Identify which cell holds the provided text, then report its (X, Y) central coordinate. 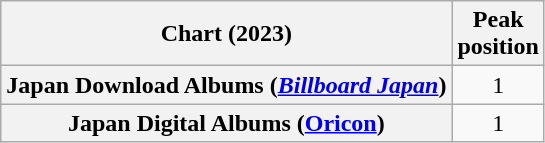
Japan Download Albums (Billboard Japan) (226, 85)
Japan Digital Albums (Oricon) (226, 123)
Peakposition (498, 34)
Chart (2023) (226, 34)
